Extract the [X, Y] coordinate from the center of the cell holding the provided text.  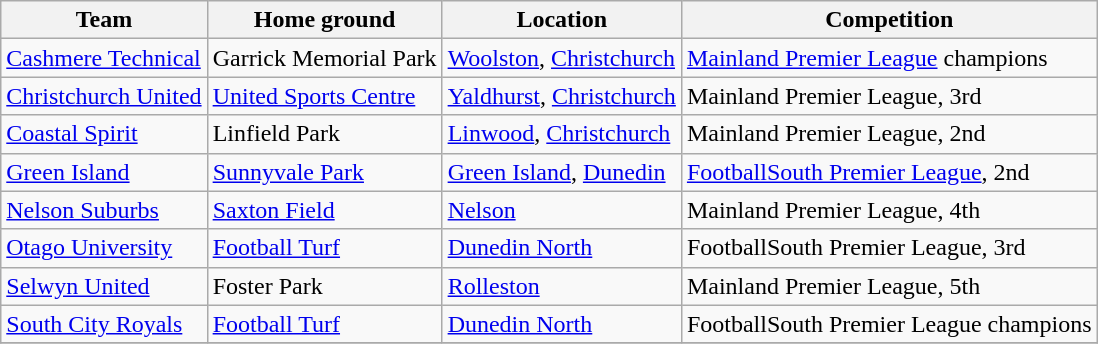
Sunnyvale Park [324, 172]
Green Island [104, 172]
Nelson Suburbs [104, 210]
Linfield Park [324, 134]
Cashmere Technical [104, 58]
Home ground [324, 20]
Garrick Memorial Park [324, 58]
South City Royals [104, 324]
Mainland Premier League, 5th [889, 286]
Yaldhurst, Christchurch [562, 96]
Rolleston [562, 286]
Location [562, 20]
United Sports Centre [324, 96]
Green Island, Dunedin [562, 172]
FootballSouth Premier League champions [889, 324]
FootballSouth Premier League, 2nd [889, 172]
Mainland Premier League, 2nd [889, 134]
Mainland Premier League, 3rd [889, 96]
Selwyn United [104, 286]
FootballSouth Premier League, 3rd [889, 248]
Team [104, 20]
Mainland Premier League, 4th [889, 210]
Mainland Premier League champions [889, 58]
Linwood, Christchurch [562, 134]
Foster Park [324, 286]
Christchurch United [104, 96]
Saxton Field [324, 210]
Woolston, Christchurch [562, 58]
Coastal Spirit [104, 134]
Nelson [562, 210]
Competition [889, 20]
Otago University [104, 248]
